Pinpoint the cell where the given text exists, returning its (x, y) midpoint coordinate. 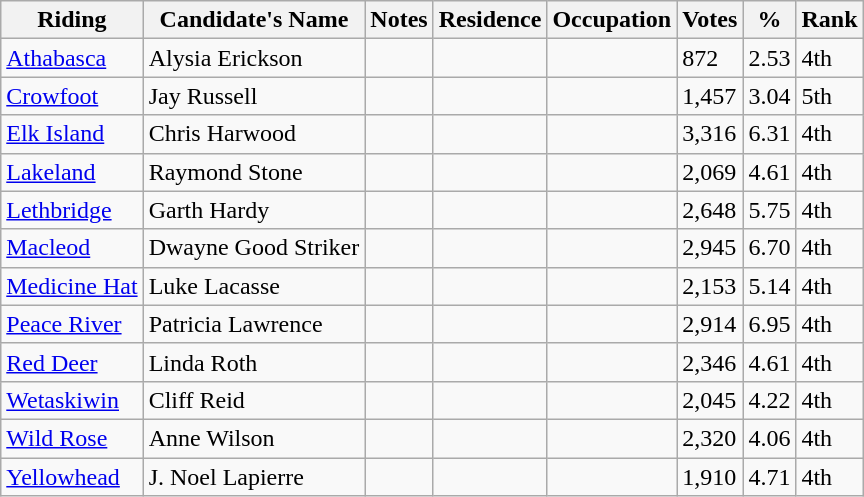
Cliff Reid (254, 400)
Peace River (72, 324)
Candidate's Name (254, 20)
5th (830, 96)
Elk Island (72, 134)
Rank (830, 20)
Chris Harwood (254, 134)
2,914 (710, 324)
2,346 (710, 362)
4.06 (770, 438)
6.31 (770, 134)
Alysia Erickson (254, 58)
3,316 (710, 134)
Wild Rose (72, 438)
2,648 (710, 210)
Medicine Hat (72, 286)
Crowfoot (72, 96)
2,153 (710, 286)
Votes (710, 20)
4.71 (770, 477)
872 (710, 58)
Anne Wilson (254, 438)
Occupation (612, 20)
Lakeland (72, 172)
Notes (399, 20)
Red Deer (72, 362)
6.70 (770, 248)
2,045 (710, 400)
Wetaskiwin (72, 400)
% (770, 20)
1,910 (710, 477)
Athabasca (72, 58)
Luke Lacasse (254, 286)
1,457 (710, 96)
6.95 (770, 324)
Raymond Stone (254, 172)
Yellowhead (72, 477)
2.53 (770, 58)
5.14 (770, 286)
Patricia Lawrence (254, 324)
Dwayne Good Striker (254, 248)
Macleod (72, 248)
Riding (72, 20)
3.04 (770, 96)
J. Noel Lapierre (254, 477)
4.22 (770, 400)
2,945 (710, 248)
2,320 (710, 438)
Linda Roth (254, 362)
2,069 (710, 172)
Garth Hardy (254, 210)
Lethbridge (72, 210)
Jay Russell (254, 96)
5.75 (770, 210)
Residence (490, 20)
